Locate the cell with the specified text and output its [X, Y] center coordinate. 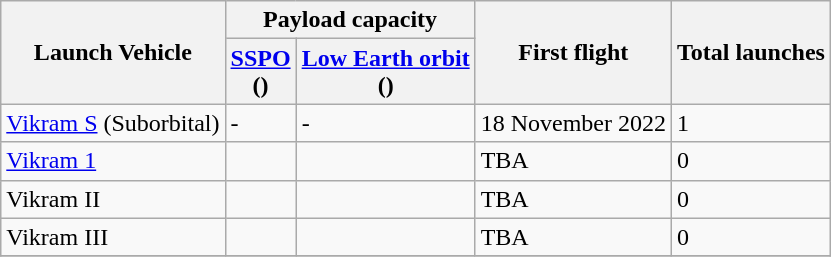
Vikram 1 [113, 161]
18 November 2022 [573, 123]
Launch Vehicle [113, 52]
Vikram III [113, 237]
Payload capacity [350, 20]
Vikram S (Suborbital) [113, 123]
Total launches [752, 52]
Vikram II [113, 199]
Low Earth orbit() [386, 72]
1 [752, 123]
SSPO() [260, 72]
First flight [573, 52]
